Output the (X, Y) coordinate of the center of the cell containing the given text.  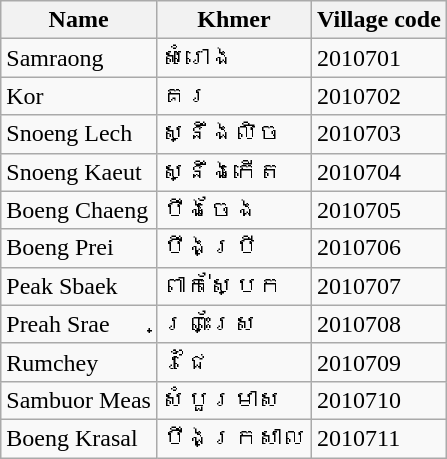
រំជៃ (234, 362)
Sambuor Meas (79, 400)
2010710 (380, 400)
Boeng Prei (79, 248)
2010702 (380, 96)
ស្នឹងលិច (234, 134)
Peak Sbaek (79, 286)
បឹងចែង (234, 210)
2010705 (380, 210)
គរ (234, 96)
ស្នឹងកើត (234, 172)
2010708 (380, 324)
2010711 (380, 438)
សំរោង (234, 58)
Samraong (79, 58)
2010706 (380, 248)
បឹងប្រី (234, 248)
ពាក់ស្បែក (234, 286)
Khmer (234, 20)
2010704 (380, 172)
2010701 (380, 58)
Rumchey (79, 362)
Name (79, 20)
ព្រះស្រែ (234, 324)
Village code (380, 20)
សំបួរមាស (234, 400)
Kor (79, 96)
2010709 (380, 362)
Snoeng Lech (79, 134)
Boeng Krasal (79, 438)
2010703 (380, 134)
បឹងក្រសាល (234, 438)
Preah Srae (79, 324)
2010707 (380, 286)
Snoeng Kaeut (79, 172)
Boeng Chaeng (79, 210)
